From the cell containing the given text, extract its center point as (x, y) coordinate. 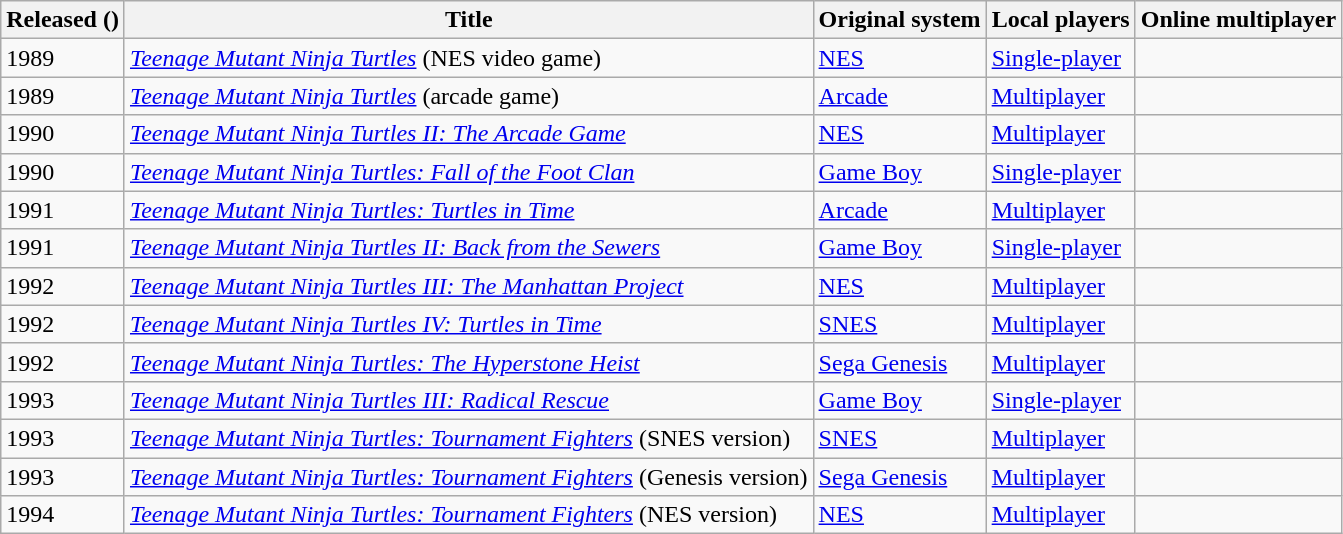
1994 (63, 515)
Teenage Mutant Ninja Turtles: Tournament Fighters (SNES version) (468, 438)
Teenage Mutant Ninja Turtles IV: Turtles in Time (468, 324)
Original system (900, 20)
Teenage Mutant Ninja Turtles III: Radical Rescue (468, 400)
Teenage Mutant Ninja Turtles III: The Manhattan Project (468, 286)
Teenage Mutant Ninja Turtles: Tournament Fighters (NES version) (468, 515)
Teenage Mutant Ninja Turtles II: The Arcade Game (468, 134)
Teenage Mutant Ninja Turtles: The Hyperstone Heist (468, 362)
Teenage Mutant Ninja Turtles: Turtles in Time (468, 210)
Teenage Mutant Ninja Turtles: Fall of the Foot Clan (468, 172)
Released () (63, 20)
Title (468, 20)
Teenage Mutant Ninja Turtles (arcade game) (468, 96)
Teenage Mutant Ninja Turtles II: Back from the Sewers (468, 248)
Teenage Mutant Ninja Turtles: Tournament Fighters (Genesis version) (468, 477)
Teenage Mutant Ninja Turtles (NES video game) (468, 58)
Online multiplayer (1238, 20)
Local players (1060, 20)
